Scan for the cell matching the given text and deliver its (X, Y) coordinate at center. 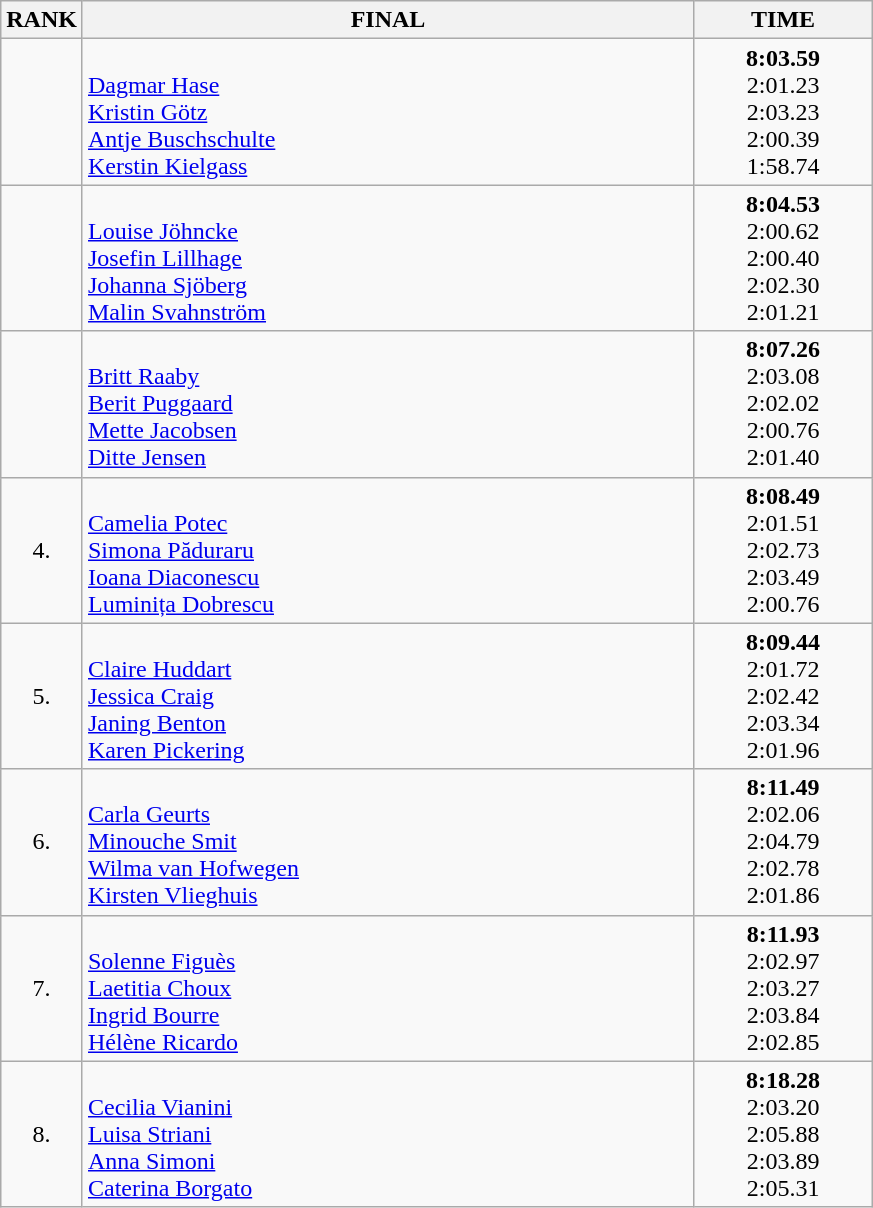
Dagmar HaseKristin GötzAntje BuschschulteKerstin Kielgass (388, 112)
Carla GeurtsMinouche SmitWilma van HofwegenKirsten Vlieghuis (388, 842)
8. (42, 1134)
RANK (42, 20)
8:03.592:01.232:03.232:00.391:58.74 (784, 112)
8:04.532:00.622:00.402:02.302:01.21 (784, 258)
6. (42, 842)
4. (42, 550)
5. (42, 696)
Solenne FiguèsLaetitia ChouxIngrid BourreHélène Ricardo (388, 988)
Camelia PotecSimona PăduraruIoana DiaconescuLuminița Dobrescu (388, 550)
8:09.442:01.722:02.422:03.342:01.96 (784, 696)
8:11.932:02.972:03.272:03.842:02.85 (784, 988)
8:07.262:03.082:02.022:00.762:01.40 (784, 404)
8:18.282:03.202:05.882:03.892:05.31 (784, 1134)
Louise JöhnckeJosefin LillhageJohanna SjöbergMalin Svahnström (388, 258)
7. (42, 988)
Britt RaabyBerit PuggaardMette JacobsenDitte Jensen (388, 404)
Claire HuddartJessica CraigJaning BentonKaren Pickering (388, 696)
8:08.492:01.512:02.732:03.492:00.76 (784, 550)
FINAL (388, 20)
8:11.492:02.062:04.792:02.782:01.86 (784, 842)
TIME (784, 20)
Cecilia VianiniLuisa StrianiAnna SimoniCaterina Borgato (388, 1134)
